Scan for the cell matching the given text and deliver its [x, y] coordinate at center. 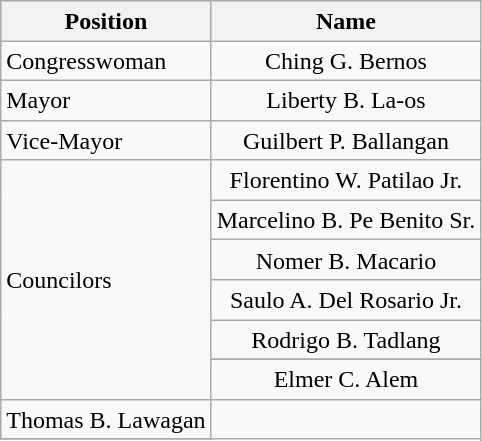
Thomas B. Lawagan [106, 419]
Nomer B. Macario [346, 260]
Ching G. Bernos [346, 61]
Guilbert P. Ballangan [346, 140]
Marcelino B. Pe Benito Sr. [346, 220]
Vice-Mayor [106, 140]
Saulo A. Del Rosario Jr. [346, 300]
Florentino W. Patilao Jr. [346, 180]
Mayor [106, 100]
Elmer C. Alem [346, 379]
Congresswoman [106, 61]
Position [106, 21]
Councilors [106, 280]
Rodrigo B. Tadlang [346, 340]
Liberty B. La-os [346, 100]
Name [346, 21]
